Output the (x, y) coordinate of the center of the cell containing the given text.  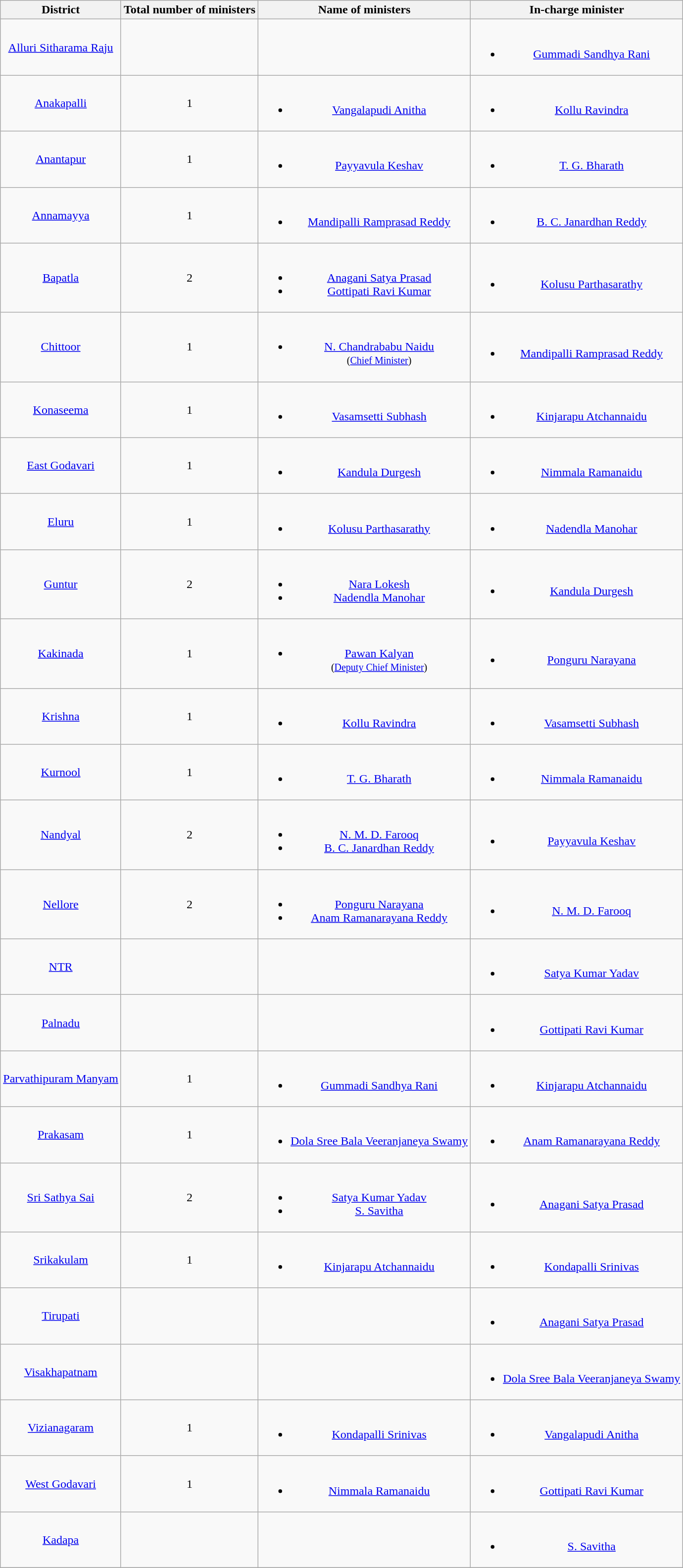
Guntur (61, 584)
Tirupati (61, 1316)
Name of ministers (364, 10)
Total number of ministers (189, 10)
Sri Sathya Sai (61, 1197)
Eluru (61, 522)
Pawan Kalyan(Deputy Chief Minister) (364, 653)
Ponguru Narayana (577, 653)
Bapatla (61, 278)
Nandyal (61, 835)
Ponguru NarayanaAnam Ramanarayana Reddy (364, 904)
Satya Kumar YadavS. Savitha (364, 1197)
Nellore (61, 904)
Vizianagaram (61, 1427)
Satya Kumar Yadav (577, 967)
Anantapur (61, 159)
East Godavari (61, 465)
N. Chandrababu Naidu(Chief Minister) (364, 347)
B. C. Janardhan Reddy (577, 215)
Srikakulam (61, 1260)
Kakinada (61, 653)
Visakhapatnam (61, 1372)
NTR (61, 967)
West Godavari (61, 1484)
District (61, 10)
Alluri Sitharama Raju (61, 48)
Kurnool (61, 772)
In-charge minister (577, 10)
Anagani Satya PrasadGottipati Ravi Kumar (364, 278)
Chittoor (61, 347)
Parvathipuram Manyam (61, 1079)
Annamayya (61, 215)
S. Savitha (577, 1539)
Konaseema (61, 410)
Krishna (61, 716)
N. M. D. FarooqB. C. Janardhan Reddy (364, 835)
Anam Ramanarayana Reddy (577, 1134)
Anakapalli (61, 103)
Prakasam (61, 1134)
Nadendla Manohar (577, 522)
Kadapa (61, 1539)
Palnadu (61, 1023)
N. M. D. Farooq (577, 904)
Nara LokeshNadendla Manohar (364, 584)
